Scan for the cell matching the given text and deliver its (X, Y) coordinate at center. 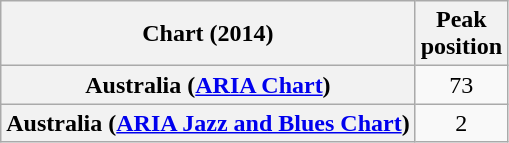
2 (461, 123)
Chart (2014) (208, 34)
73 (461, 85)
Australia (ARIA Jazz and Blues Chart) (208, 123)
Australia (ARIA Chart) (208, 85)
Peakposition (461, 34)
